Search for the cell housing the specified text and yield its (X, Y) center coordinate. 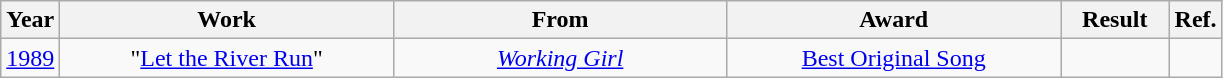
Best Original Song (894, 58)
Working Girl (560, 58)
Award (894, 20)
Year (30, 20)
Result (1114, 20)
Ref. (1196, 20)
"Let the River Run" (227, 58)
1989 (30, 58)
From (560, 20)
Work (227, 20)
